Extract the (x, y) coordinate from the center of the cell holding the provided text.  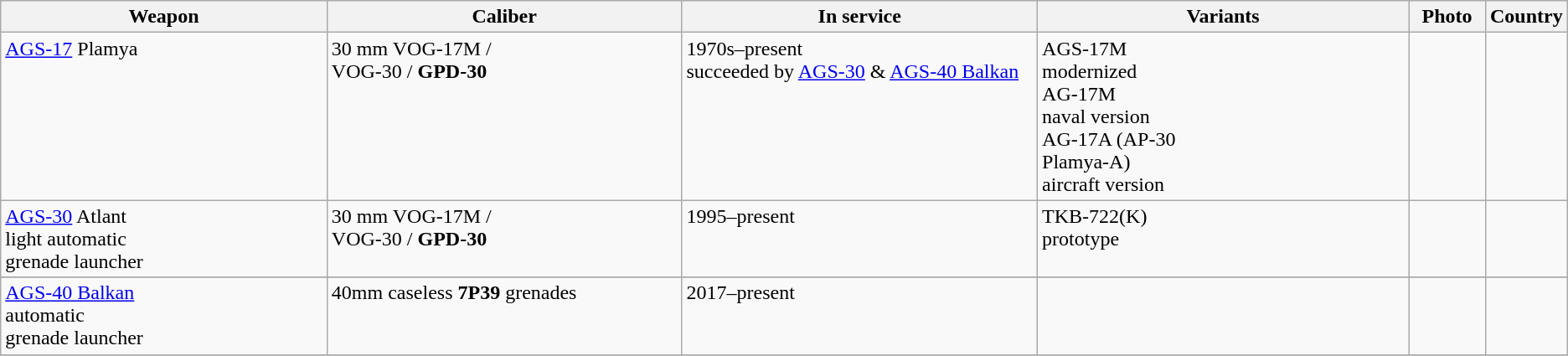
AGS-17 Plamya (164, 116)
40mm caseless 7P39 grenades (504, 316)
1995–present (859, 239)
Variants (1223, 17)
TKB-722(K)prototype (1223, 239)
Weapon (164, 17)
Caliber (504, 17)
Country (1526, 17)
Photo (1447, 17)
2017–present (859, 316)
AGS-40 Balkanautomaticgrenade launcher (164, 316)
1970s–present succeeded by AGS-30 & AGS-40 Balkan (859, 116)
In service (859, 17)
AGS-30 Atlantlight automaticgrenade launcher (164, 239)
AGS-17MmodernizedAG-17Mnaval versionAG-17A (AP-30Plamya-A)aircraft version (1223, 116)
